Pinpoint the cell where the given text exists, returning its (x, y) midpoint coordinate. 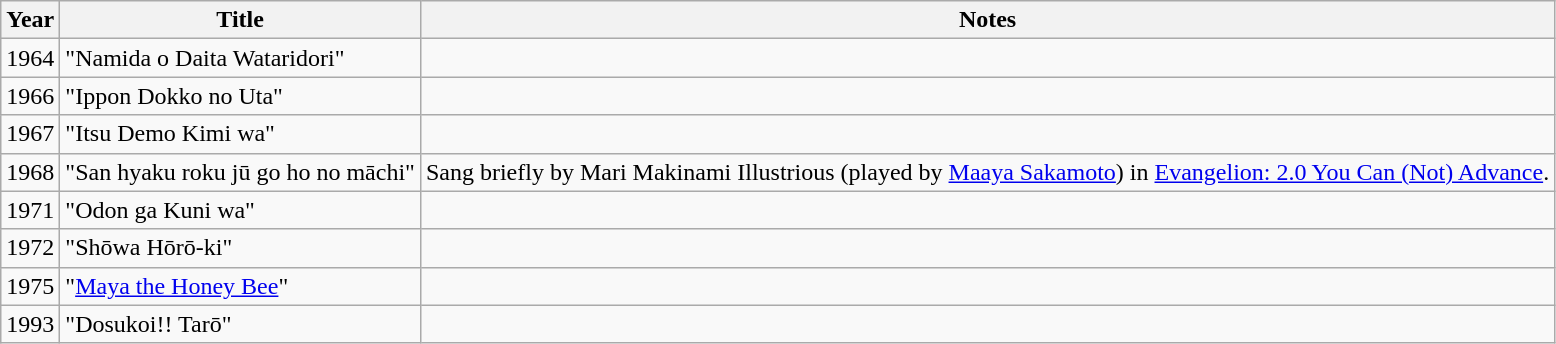
Notes (987, 20)
1964 (30, 58)
"Shōwa Hōrō-ki" (240, 248)
"Odon ga Kuni wa" (240, 210)
"Ippon Dokko no Uta" (240, 96)
"Itsu Demo Kimi wa" (240, 134)
1975 (30, 286)
Sang briefly by Mari Makinami Illustrious (played by Maaya Sakamoto) in Evangelion: 2.0 You Can (Not) Advance. (987, 172)
"Dosukoi!! Tarō" (240, 324)
Year (30, 20)
1971 (30, 210)
1967 (30, 134)
1993 (30, 324)
1968 (30, 172)
Title (240, 20)
1972 (30, 248)
"San hyaku roku jū go ho no māchi" (240, 172)
"Namida o Daita Wataridori" (240, 58)
1966 (30, 96)
"Maya the Honey Bee" (240, 286)
